Find where the given text appears and provide that cell's center as (x, y) coordinate. 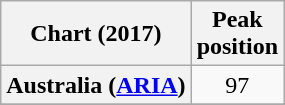
Peakposition (237, 34)
Chart (2017) (96, 34)
Australia (ARIA) (96, 85)
97 (237, 85)
